Return (X, Y) of the center of cell containing provided text 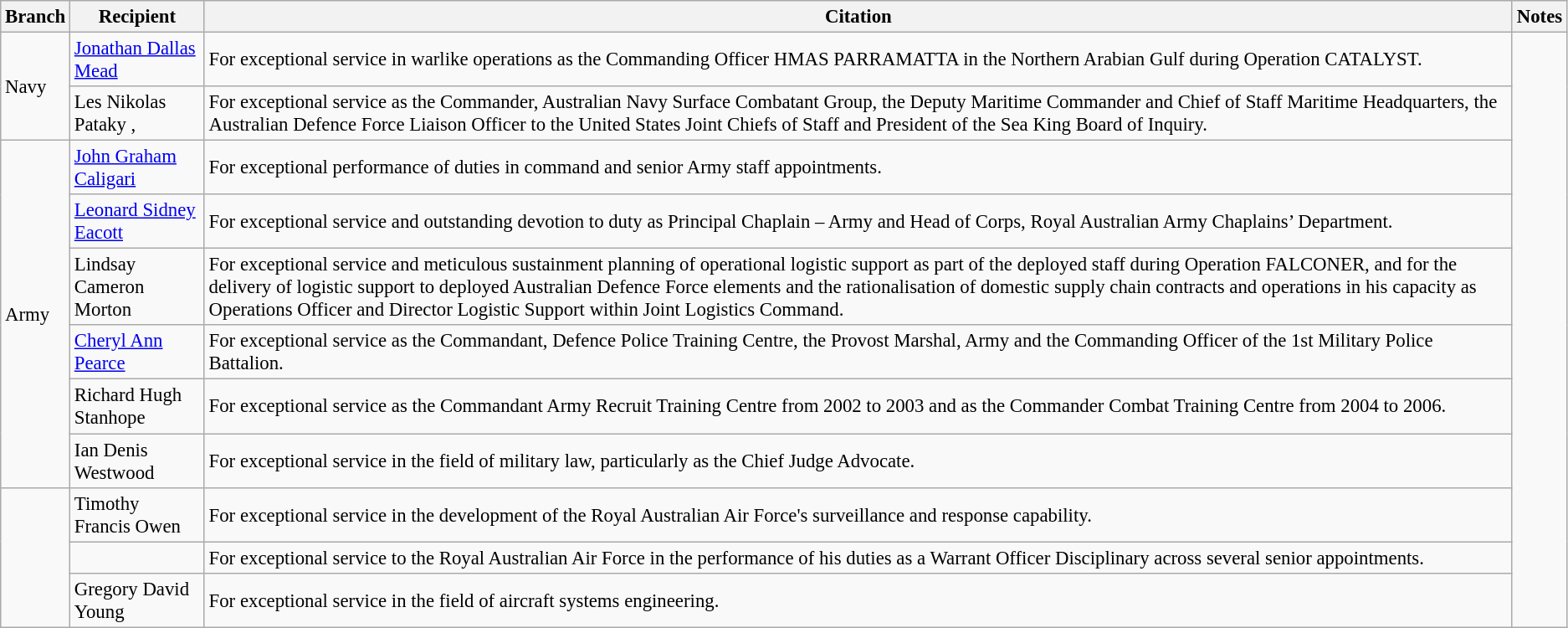
Branch (35, 17)
Lindsay Cameron Morton (137, 287)
For exceptional service in the field of military law, particularly as the Chief Judge Advocate. (858, 461)
Cheryl Ann Pearce (137, 352)
For exceptional service in warlike operations as the Commanding Officer HMAS PARRAMATTA in the Northern Arabian Gulf during Operation CATALYST. (858, 60)
Navy (35, 87)
Recipient (137, 17)
For exceptional service and outstanding devotion to duty as Principal Chaplain – Army and Head of Corps, Royal Australian Army Chaplains’ Department. (858, 221)
Timothy Francis Owen (137, 514)
Les Nikolas Pataky , (137, 114)
John Graham Caligari (137, 167)
Notes (1540, 17)
Ian Denis Westwood (137, 461)
For exceptional performance of duties in command and senior Army staff appointments. (858, 167)
Richard Hugh Stanhope (137, 407)
Jonathan Dallas Mead (137, 60)
Citation (858, 17)
For exceptional service in the development of the Royal Australian Air Force's surveillance and response capability. (858, 514)
Leonard Sidney Eacott (137, 221)
For exceptional service in the field of aircraft systems engineering. (858, 600)
Army (35, 315)
Gregory David Young (137, 600)
